Return the (X, Y) coordinate for the center point of the cell that contains the specified text.  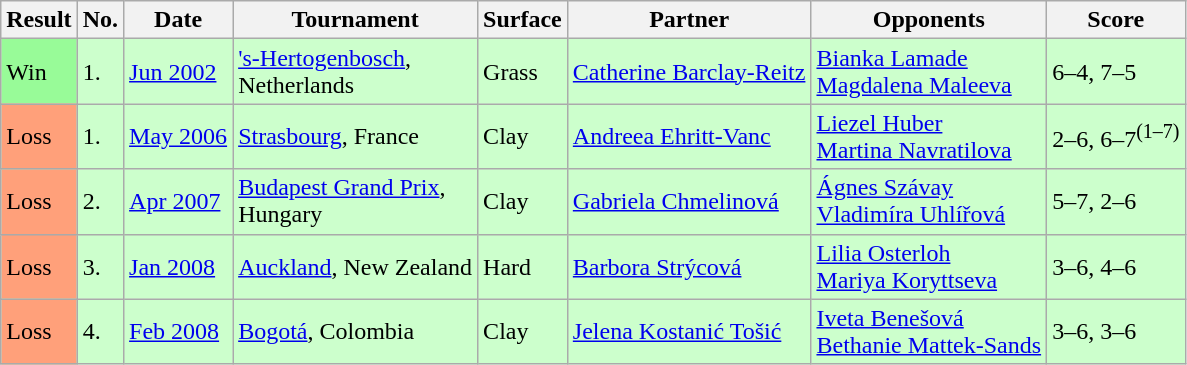
Gabriela Chmelinová (689, 202)
Jan 2008 (178, 266)
3–6, 3–6 (1116, 332)
Bogotá, Colombia (356, 332)
4. (100, 332)
Bianka Lamade Magdalena Maleeva (929, 72)
Jun 2002 (178, 72)
Strasbourg, France (356, 136)
Auckland, New Zealand (356, 266)
Feb 2008 (178, 332)
Budapest Grand Prix, Hungary (356, 202)
Hard (523, 266)
Date (178, 20)
Win (39, 72)
Opponents (929, 20)
3. (100, 266)
Tournament (356, 20)
No. (100, 20)
Apr 2007 (178, 202)
Iveta Benešová Bethanie Mattek-Sands (929, 332)
Grass (523, 72)
Jelena Kostanić Tošić (689, 332)
Result (39, 20)
5–7, 2–6 (1116, 202)
Catherine Barclay-Reitz (689, 72)
6–4, 7–5 (1116, 72)
Score (1116, 20)
2. (100, 202)
Surface (523, 20)
3–6, 4–6 (1116, 266)
Barbora Strýcová (689, 266)
Partner (689, 20)
May 2006 (178, 136)
2–6, 6–7(1–7) (1116, 136)
Lilia Osterloh Mariya Koryttseva (929, 266)
Ágnes Szávay Vladimíra Uhlířová (929, 202)
Andreea Ehritt-Vanc (689, 136)
's-Hertogenbosch, Netherlands (356, 72)
Liezel Huber Martina Navratilova (929, 136)
